From the cell containing the given text, extract its center point as (x, y) coordinate. 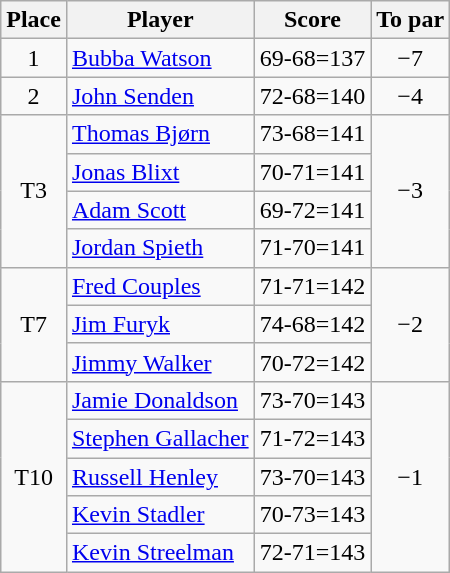
70-73=143 (312, 515)
Jim Furyk (160, 324)
T3 (34, 191)
−3 (410, 191)
Place (34, 20)
Stephen Gallacher (160, 438)
Player (160, 20)
70-71=141 (312, 172)
Bubba Watson (160, 58)
Jimmy Walker (160, 362)
To par (410, 20)
Russell Henley (160, 477)
73-68=141 (312, 134)
Kevin Streelman (160, 553)
71-71=142 (312, 286)
−4 (410, 96)
1 (34, 58)
Score (312, 20)
Kevin Stadler (160, 515)
70-72=142 (312, 362)
−2 (410, 324)
71-72=143 (312, 438)
Jordan Spieth (160, 248)
−7 (410, 58)
72-71=143 (312, 553)
Thomas Bjørn (160, 134)
69-72=141 (312, 210)
69-68=137 (312, 58)
Fred Couples (160, 286)
72-68=140 (312, 96)
John Senden (160, 96)
74-68=142 (312, 324)
Adam Scott (160, 210)
71-70=141 (312, 248)
T7 (34, 324)
Jamie Donaldson (160, 400)
T10 (34, 476)
2 (34, 96)
−1 (410, 476)
Jonas Blixt (160, 172)
